Scan for the cell matching the given text and deliver its [x, y] coordinate at center. 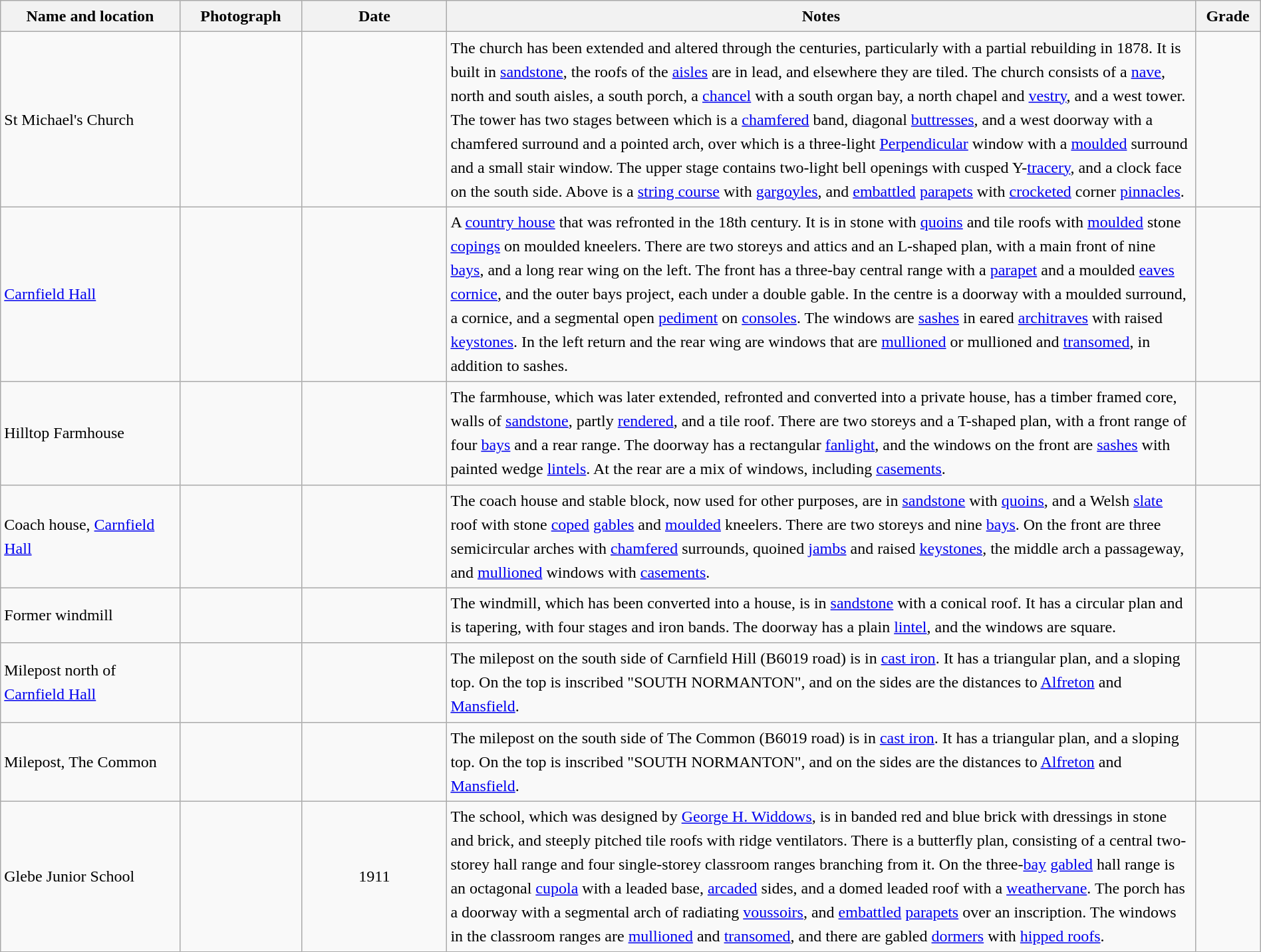
Milepost, The Common [90, 762]
Grade [1228, 16]
Name and location [90, 16]
Date [374, 16]
Coach house, Carnfield Hall [90, 536]
Hilltop Farmhouse [90, 433]
Milepost north of Carnfield Hall [90, 682]
Glebe Junior School [90, 876]
Notes [821, 16]
St Michael's Church [90, 120]
Carnfield Hall [90, 294]
Photograph [241, 16]
Former windmill [90, 616]
1911 [374, 876]
